Return (X, Y) of the center of cell containing provided text 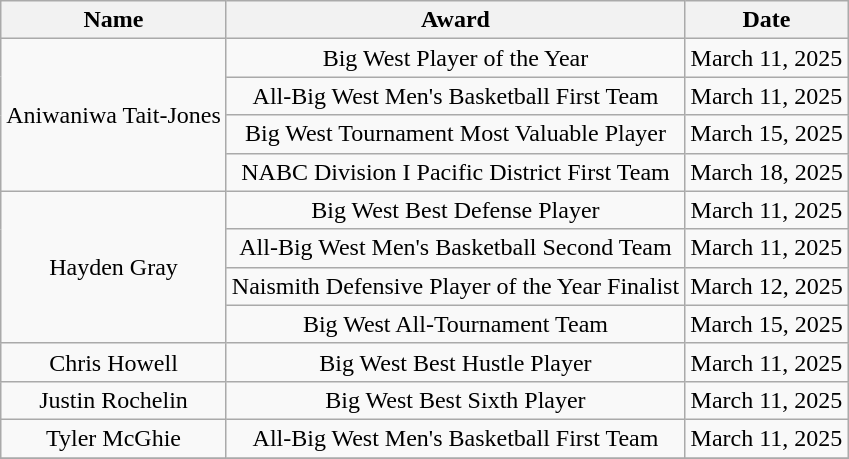
NABC Division I Pacific District First Team (455, 172)
Tyler McGhie (114, 438)
Justin Rochelin (114, 400)
March 18, 2025 (767, 172)
Big West Player of the Year (455, 58)
March 12, 2025 (767, 286)
Big West All-Tournament Team (455, 324)
Aniwaniwa Tait-Jones (114, 115)
Hayden Gray (114, 267)
Big West Best Defense Player (455, 210)
Big West Best Hustle Player (455, 362)
All-Big West Men's Basketball Second Team (455, 248)
Naismith Defensive Player of the Year Finalist (455, 286)
Date (767, 20)
Big West Tournament Most Valuable Player (455, 134)
Name (114, 20)
Chris Howell (114, 362)
Big West Best Sixth Player (455, 400)
Award (455, 20)
